Locate the cell with the specified text and output its [X, Y] center coordinate. 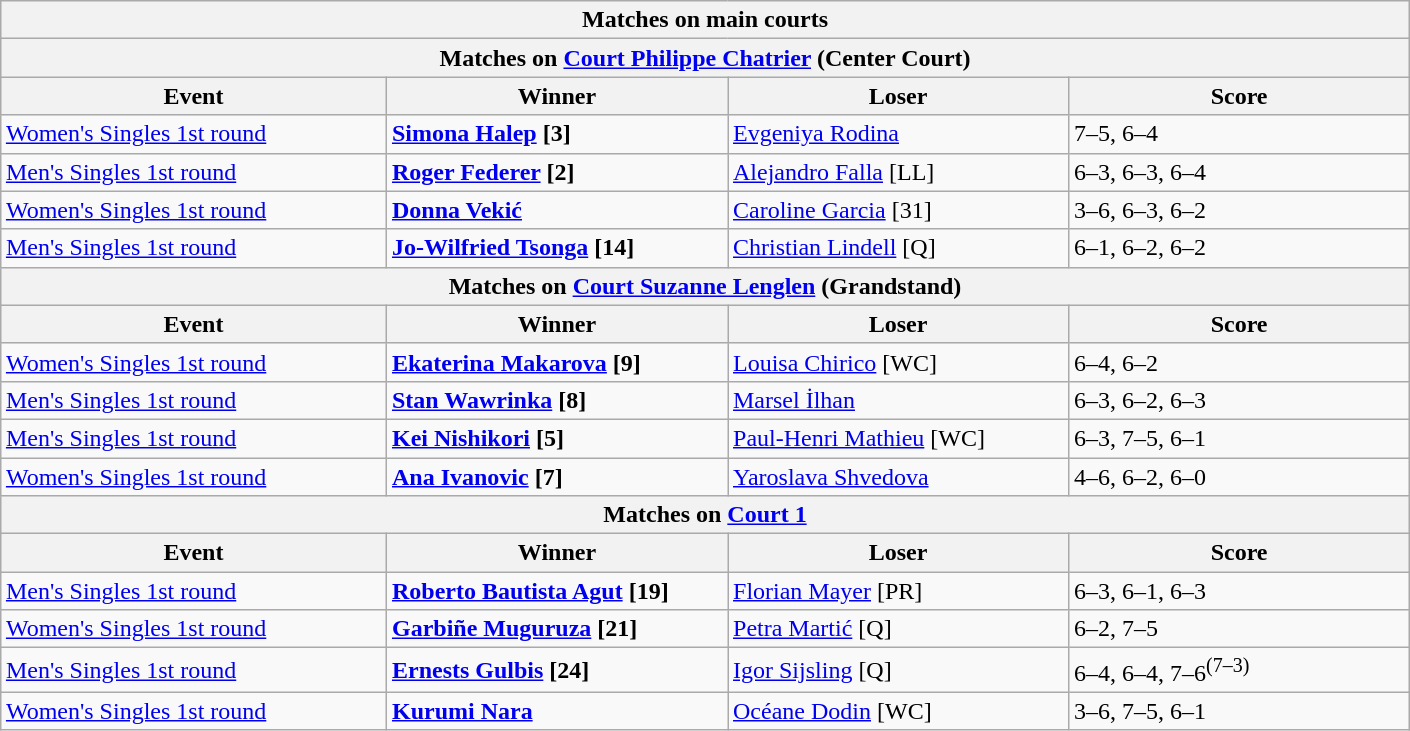
3–6, 7–5, 6–1 [1240, 711]
Jo-Wilfried Tsonga [14] [556, 248]
Roger Federer [2] [556, 172]
6–3, 6–3, 6–4 [1240, 172]
Alejandro Falla [LL] [898, 172]
Kei Nishikori [5] [556, 438]
4–6, 6–2, 6–0 [1240, 477]
Ernests Gulbis [24] [556, 670]
Matches on Court Suzanne Lenglen (Grandstand) [704, 286]
Océane Dodin [WC] [898, 711]
3–6, 6–3, 6–2 [1240, 210]
Roberto Bautista Agut [19] [556, 591]
6–2, 7–5 [1240, 629]
Donna Vekić [556, 210]
6–1, 6–2, 6–2 [1240, 248]
Ekaterina Makarova [9] [556, 362]
6–4, 6–4, 7–6(7–3) [1240, 670]
6–3, 7–5, 6–1 [1240, 438]
Matches on Court 1 [704, 515]
Stan Wawrinka [8] [556, 400]
6–3, 6–2, 6–3 [1240, 400]
Marsel İlhan [898, 400]
Garbiñe Muguruza [21] [556, 629]
Florian Mayer [PR] [898, 591]
Kurumi Nara [556, 711]
Ana Ivanovic [7] [556, 477]
Matches on Court Philippe Chatrier (Center Court) [704, 58]
6–4, 6–2 [1240, 362]
Louisa Chirico [WC] [898, 362]
Evgeniya Rodina [898, 134]
Simona Halep [3] [556, 134]
Petra Martić [Q] [898, 629]
7–5, 6–4 [1240, 134]
Igor Sijsling [Q] [898, 670]
Caroline Garcia [31] [898, 210]
Paul-Henri Mathieu [WC] [898, 438]
Christian Lindell [Q] [898, 248]
Yaroslava Shvedova [898, 477]
Matches on main courts [704, 20]
6–3, 6–1, 6–3 [1240, 591]
